Provide the (X, Y) coordinate of the cell's center where the given text is located.  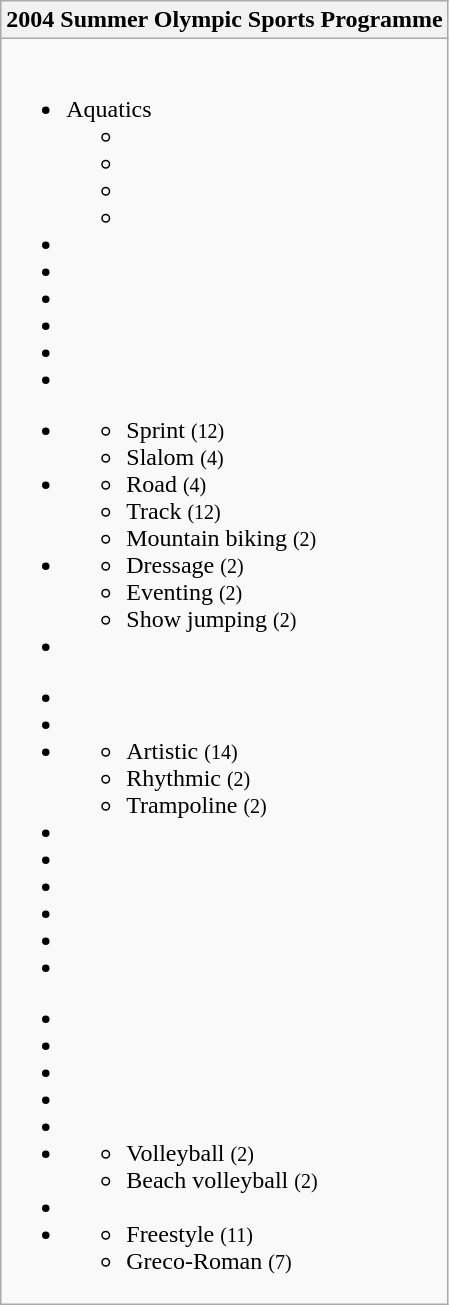
2004 Summer Olympic Sports Programme (224, 20)
